Locate the cell with the specified text and output its (x, y) center coordinate. 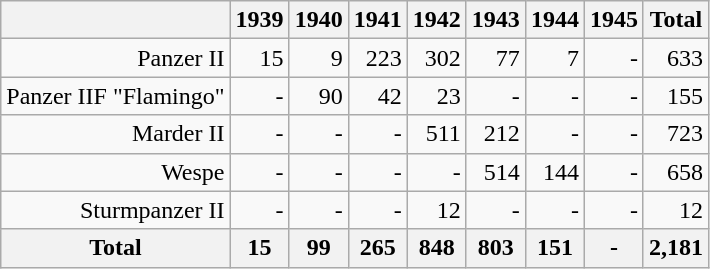
99 (318, 248)
Sturmpanzer II (116, 210)
2,181 (676, 248)
265 (378, 248)
77 (496, 58)
Panzer II (116, 58)
803 (496, 248)
144 (554, 172)
848 (436, 248)
90 (318, 96)
511 (436, 134)
1941 (378, 20)
23 (436, 96)
723 (676, 134)
1940 (318, 20)
302 (436, 58)
212 (496, 134)
151 (554, 248)
658 (676, 172)
1939 (260, 20)
Marder II (116, 134)
1945 (614, 20)
1942 (436, 20)
42 (378, 96)
633 (676, 58)
223 (378, 58)
1943 (496, 20)
155 (676, 96)
7 (554, 58)
Wespe (116, 172)
Panzer IIF "Flamingo" (116, 96)
1944 (554, 20)
514 (496, 172)
9 (318, 58)
